Output the (X, Y) coordinate of the center of the cell containing the given text.  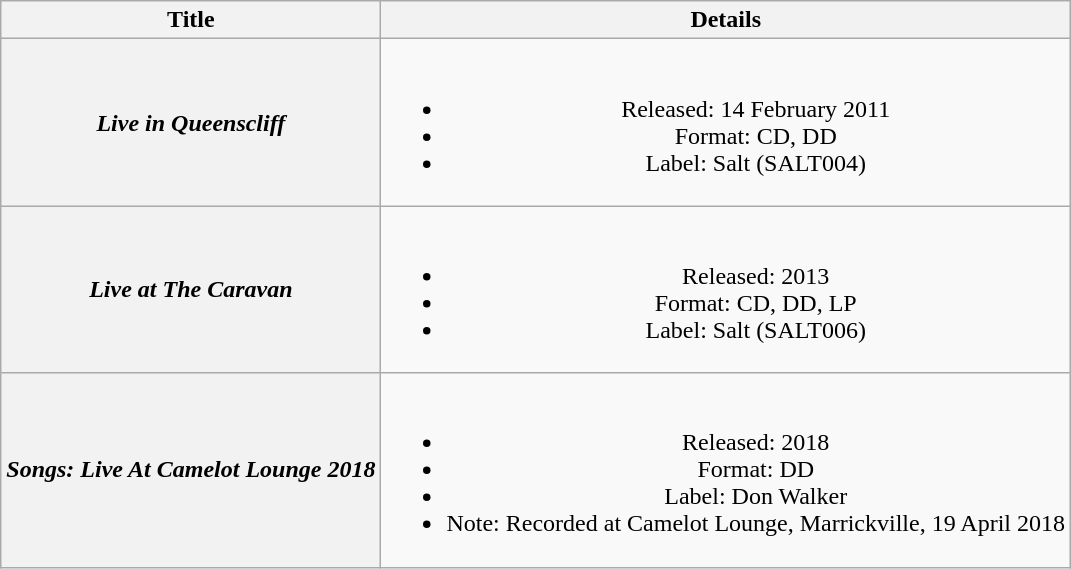
Released: 14 February 2011Format: CD, DDLabel: Salt (SALT004) (726, 122)
Title (191, 20)
Live at The Caravan (191, 290)
Songs: Live At Camelot Lounge 2018 (191, 470)
Released: 2013Format: CD, DD, LPLabel: Salt (SALT006) (726, 290)
Details (726, 20)
Released: 2018Format: DDLabel: Don WalkerNote: Recorded at Camelot Lounge, Marrickville, 19 April 2018 (726, 470)
Live in Queenscliff (191, 122)
